Determine the [x, y] coordinate at the center of the cell enclosing the given text.  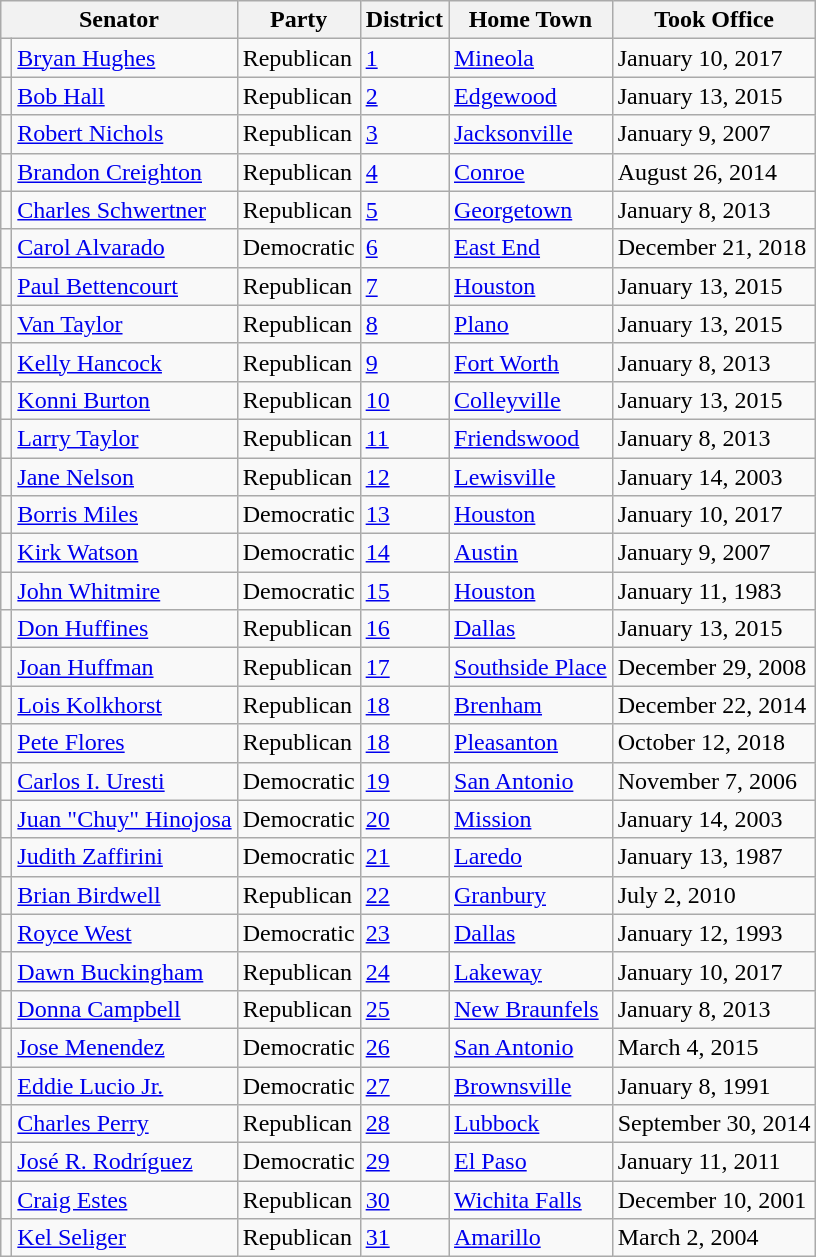
25 [404, 1009]
23 [404, 933]
Judith Zaffirini [124, 857]
District [404, 20]
29 [404, 1162]
Conroe [530, 172]
2 [404, 96]
Kelly Hancock [124, 362]
Joan Huffman [124, 667]
New Braunfels [530, 1009]
Carlos I. Uresti [124, 781]
20 [404, 819]
Took Office [714, 20]
28 [404, 1124]
Eddie Lucio Jr. [124, 1085]
Bryan Hughes [124, 58]
22 [404, 895]
Bob Hall [124, 96]
Larry Taylor [124, 438]
Mission [530, 819]
Charles Perry [124, 1124]
30 [404, 1200]
Kirk Watson [124, 553]
Southside Place [530, 667]
January 11, 2011 [714, 1162]
El Paso [530, 1162]
Carol Alvarado [124, 248]
7 [404, 286]
Wichita Falls [530, 1200]
Lois Kolkhorst [124, 705]
Brian Birdwell [124, 895]
31 [404, 1238]
26 [404, 1047]
December 21, 2018 [714, 248]
October 12, 2018 [714, 743]
Laredo [530, 857]
José R. Rodríguez [124, 1162]
December 10, 2001 [714, 1200]
5 [404, 210]
Paul Bettencourt [124, 286]
Brenham [530, 705]
Pete Flores [124, 743]
Mineola [530, 58]
March 2, 2004 [714, 1238]
Jacksonville [530, 134]
Royce West [124, 933]
September 30, 2014 [714, 1124]
January 13, 1987 [714, 857]
Home Town [530, 20]
Senator [119, 20]
Plano [530, 324]
4 [404, 172]
27 [404, 1085]
12 [404, 477]
3 [404, 134]
January 8, 1991 [714, 1085]
Craig Estes [124, 1200]
9 [404, 362]
Don Huffines [124, 629]
Donna Campbell [124, 1009]
Fort Worth [530, 362]
Kel Seliger [124, 1238]
16 [404, 629]
December 29, 2008 [714, 667]
13 [404, 515]
8 [404, 324]
Konni Burton [124, 400]
Amarillo [530, 1238]
1 [404, 58]
Edgewood [530, 96]
Granbury [530, 895]
November 7, 2006 [714, 781]
Jose Menendez [124, 1047]
Party [298, 20]
Juan "Chuy" Hinojosa [124, 819]
December 22, 2014 [714, 705]
Austin [530, 553]
14 [404, 553]
Brownsville [530, 1085]
August 26, 2014 [714, 172]
Van Taylor [124, 324]
Borris Miles [124, 515]
Jane Nelson [124, 477]
Pleasanton [530, 743]
March 4, 2015 [714, 1047]
Brandon Creighton [124, 172]
Dawn Buckingham [124, 971]
11 [404, 438]
10 [404, 400]
Charles Schwertner [124, 210]
15 [404, 591]
John Whitmire [124, 591]
Lewisville [530, 477]
17 [404, 667]
6 [404, 248]
Lakeway [530, 971]
Lubbock [530, 1124]
January 12, 1993 [714, 933]
Georgetown [530, 210]
19 [404, 781]
Friendswood [530, 438]
January 11, 1983 [714, 591]
24 [404, 971]
East End [530, 248]
Robert Nichols [124, 134]
July 2, 2010 [714, 895]
Colleyville [530, 400]
21 [404, 857]
